Find where the given text appears and provide that cell's center as [X, Y] coordinate. 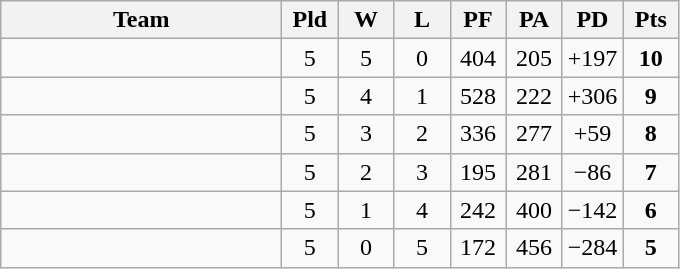
6 [651, 210]
PA [534, 20]
Pts [651, 20]
9 [651, 96]
336 [478, 134]
404 [478, 58]
277 [534, 134]
L [422, 20]
205 [534, 58]
+197 [592, 58]
−142 [592, 210]
222 [534, 96]
−86 [592, 172]
PF [478, 20]
456 [534, 248]
8 [651, 134]
+59 [592, 134]
281 [534, 172]
172 [478, 248]
W [366, 20]
10 [651, 58]
195 [478, 172]
Pld [310, 20]
−284 [592, 248]
+306 [592, 96]
242 [478, 210]
528 [478, 96]
7 [651, 172]
400 [534, 210]
Team [142, 20]
PD [592, 20]
